Return the [x, y] coordinate for the center point of the cell that contains the specified text.  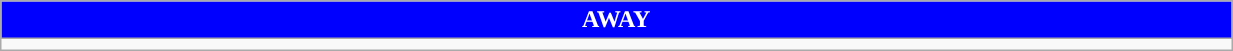
AWAY [616, 20]
